Capture the cell that displays the provided text and extract its (x, y) central coordinate. 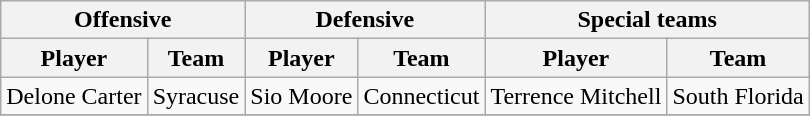
Offensive (123, 20)
Defensive (365, 20)
Delone Carter (74, 96)
Special teams (647, 20)
South Florida (738, 96)
Syracuse (196, 96)
Connecticut (422, 96)
Sio Moore (302, 96)
Terrence Mitchell (576, 96)
